Determine the (X, Y) coordinate at the center of the cell enclosing the given text.  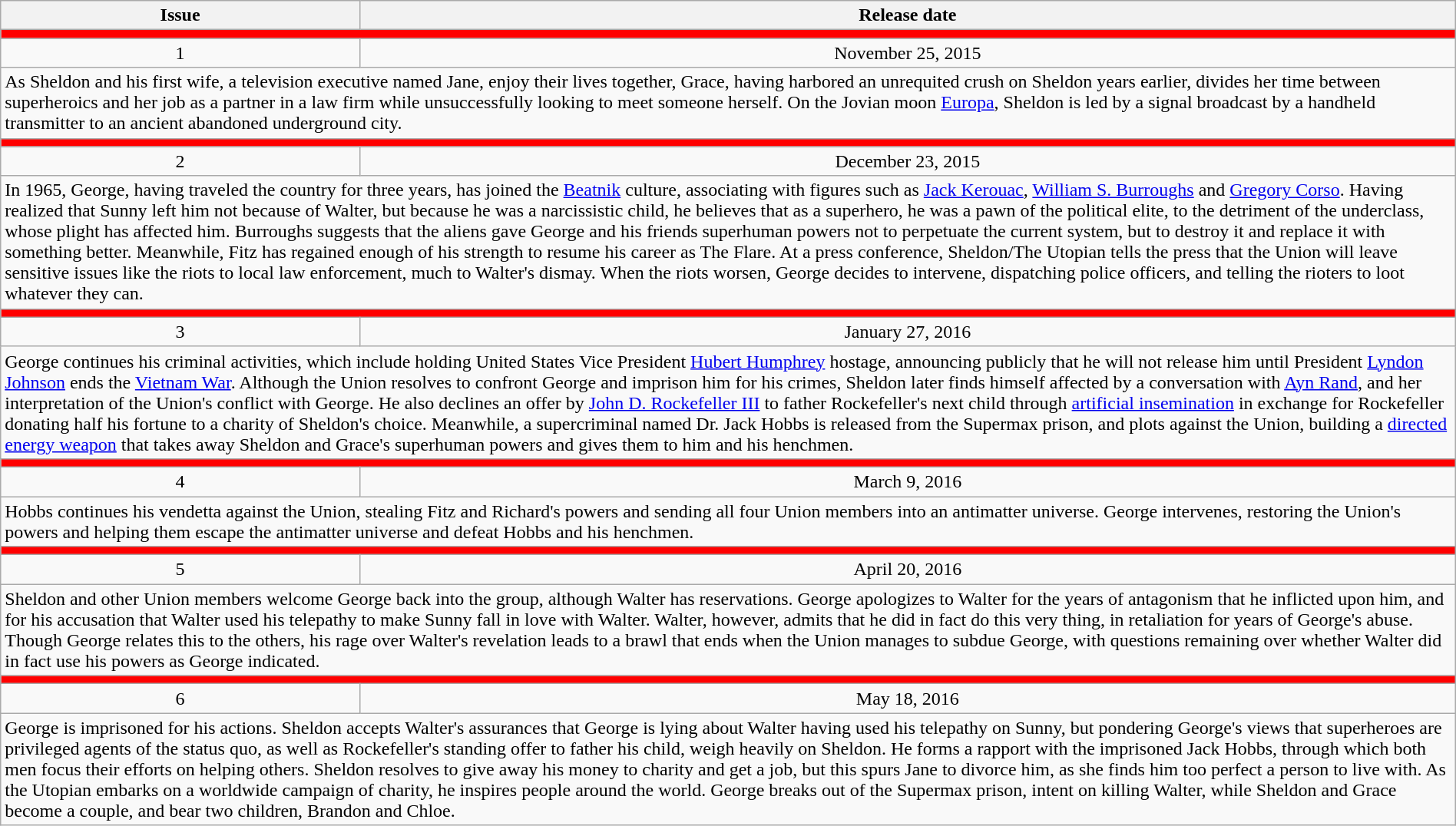
6 (180, 699)
May 18, 2016 (908, 699)
April 20, 2016 (908, 570)
5 (180, 570)
Issue (180, 15)
December 23, 2015 (908, 161)
3 (180, 332)
March 9, 2016 (908, 481)
2 (180, 161)
November 25, 2015 (908, 53)
1 (180, 53)
Release date (908, 15)
4 (180, 481)
January 27, 2016 (908, 332)
